Pinpoint the cell where the given text exists, returning its (X, Y) midpoint coordinate. 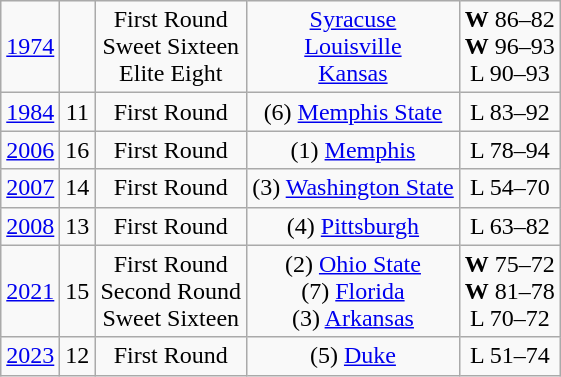
First RoundSecond RoundSweet Sixteen (171, 291)
2007 (30, 188)
L 63–82 (510, 226)
L 51–74 (510, 356)
1974 (30, 47)
2008 (30, 226)
15 (78, 291)
2023 (30, 356)
(5) Duke (354, 356)
2006 (30, 150)
2021 (30, 291)
(3) Washington State (354, 188)
12 (78, 356)
11 (78, 112)
First RoundSweet SixteenElite Eight (171, 47)
1984 (30, 112)
(1) Memphis (354, 150)
SyracuseLouisvilleKansas (354, 47)
(6) Memphis State (354, 112)
L 78–94 (510, 150)
L 54–70 (510, 188)
W 75–72 W 81–78 L 70–72 (510, 291)
W 86–82W 96–93L 90–93 (510, 47)
16 (78, 150)
(2) Ohio State(7) Florida(3) Arkansas (354, 291)
13 (78, 226)
14 (78, 188)
(4) Pittsburgh (354, 226)
L 83–92 (510, 112)
